Identify which cell holds the provided text, then report its [X, Y] central coordinate. 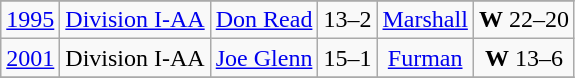
W 13–6 [524, 58]
Don Read [264, 20]
W 22–20 [524, 20]
Marshall [425, 20]
15–1 [348, 58]
Joe Glenn [264, 58]
Furman [425, 58]
1995 [30, 20]
2001 [30, 58]
13–2 [348, 20]
